Search for the cell housing the specified text and yield its (X, Y) center coordinate. 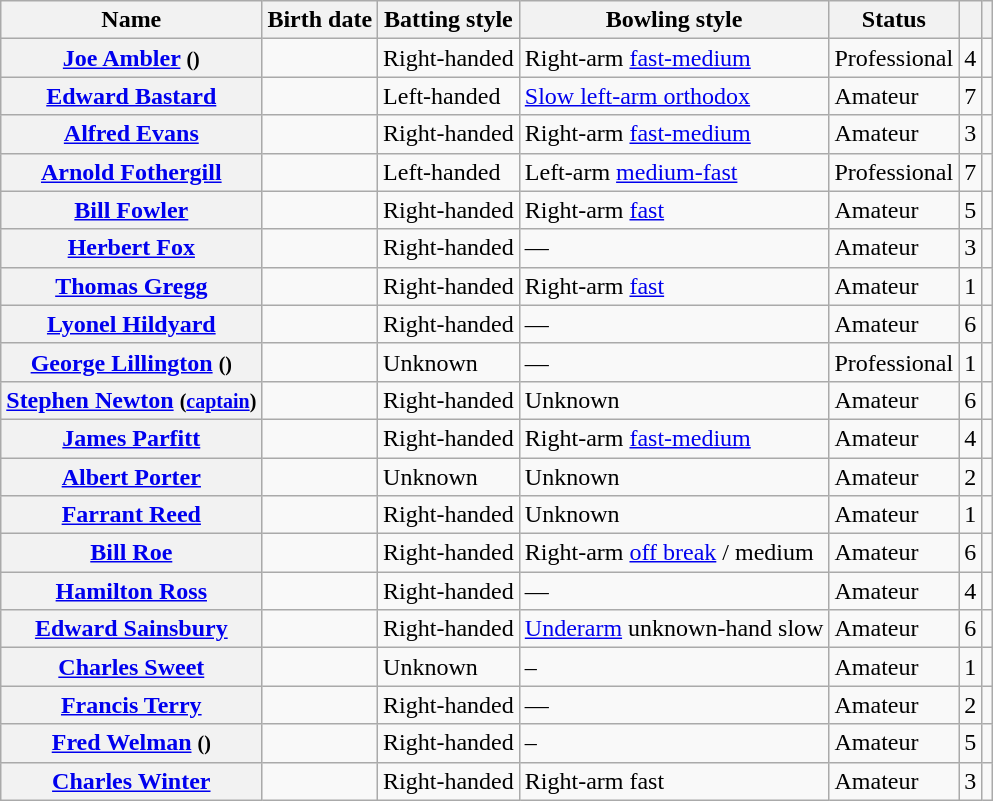
George Lillington () (132, 362)
Bill Roe (132, 553)
Fred Welman () (132, 743)
Lyonel Hildyard (132, 324)
Bill Fowler (132, 210)
Right-arm off break / medium (674, 553)
Charles Winter (132, 781)
Left-arm medium-fast (674, 172)
Arnold Fothergill (132, 172)
Joe Ambler () (132, 58)
Edward Bastard (132, 96)
Name (132, 20)
Underarm unknown-hand slow (674, 629)
Farrant Reed (132, 515)
Charles Sweet (132, 667)
Hamilton Ross (132, 591)
Status (894, 20)
Albert Porter (132, 477)
James Parfitt (132, 438)
Herbert Fox (132, 248)
Batting style (449, 20)
Birth date (320, 20)
Stephen Newton (captain) (132, 400)
Francis Terry (132, 705)
Slow left-arm orthodox (674, 96)
Thomas Gregg (132, 286)
Bowling style (674, 20)
Alfred Evans (132, 134)
Edward Sainsbury (132, 629)
